Return the [X, Y] coordinate for the center point of the cell that contains the specified text.  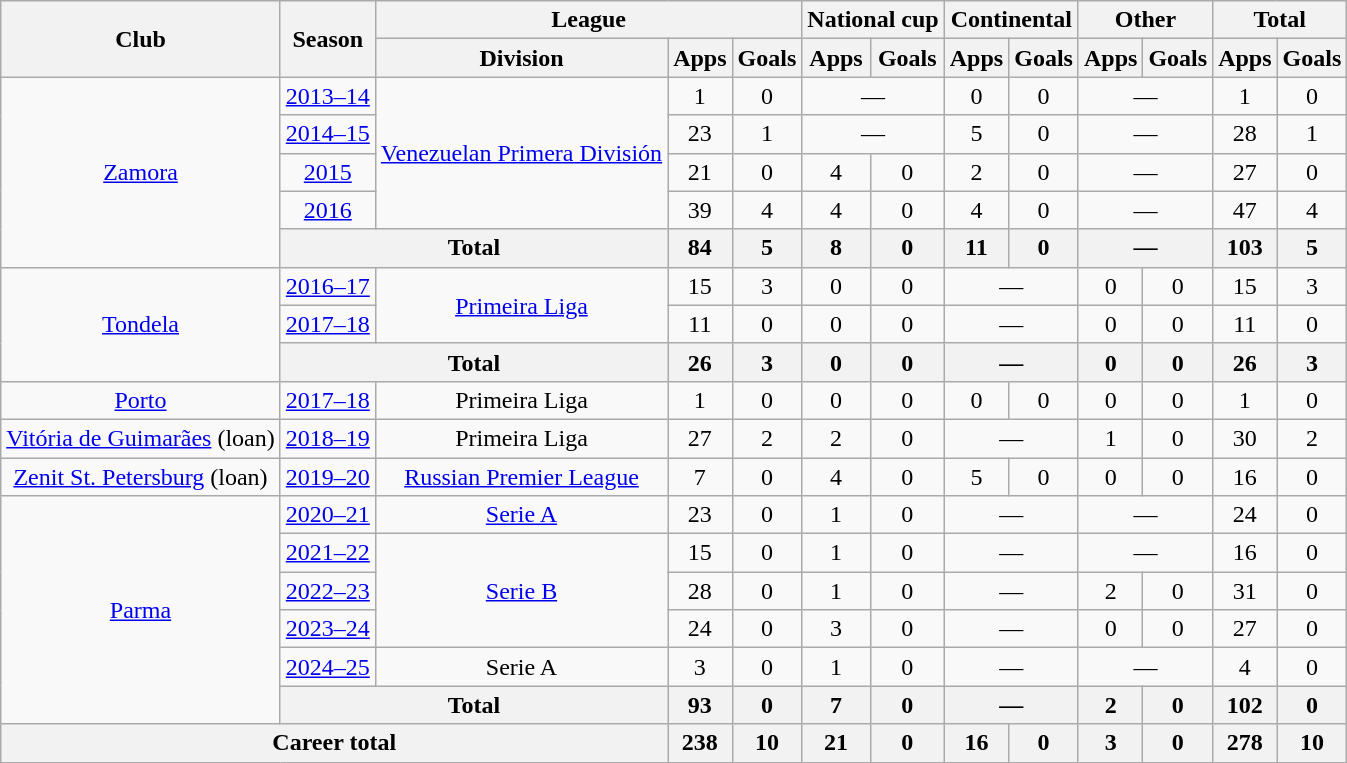
102 [1245, 705]
2016 [328, 210]
Career total [334, 743]
30 [1245, 438]
Vitória de Guimarães (loan) [141, 438]
93 [700, 705]
Porto [141, 400]
2014–15 [328, 134]
Division [521, 58]
278 [1245, 743]
2023–24 [328, 629]
Zamora [141, 172]
2020–21 [328, 515]
2019–20 [328, 477]
Venezuelan Primera División [521, 153]
39 [700, 210]
31 [1245, 591]
Russian Premier League [521, 477]
2022–23 [328, 591]
Serie B [521, 591]
47 [1245, 210]
Zenit St. Petersburg (loan) [141, 477]
Tondela [141, 324]
84 [700, 248]
2015 [328, 172]
Club [141, 39]
2024–25 [328, 667]
League [588, 20]
2021–22 [328, 553]
Continental [1011, 20]
Other [1145, 20]
2016–17 [328, 286]
8 [836, 248]
Parma [141, 610]
National cup [873, 20]
2013–14 [328, 96]
103 [1245, 248]
238 [700, 743]
Season [328, 39]
2018–19 [328, 438]
